Find where the given text appears and provide that cell's center as (x, y) coordinate. 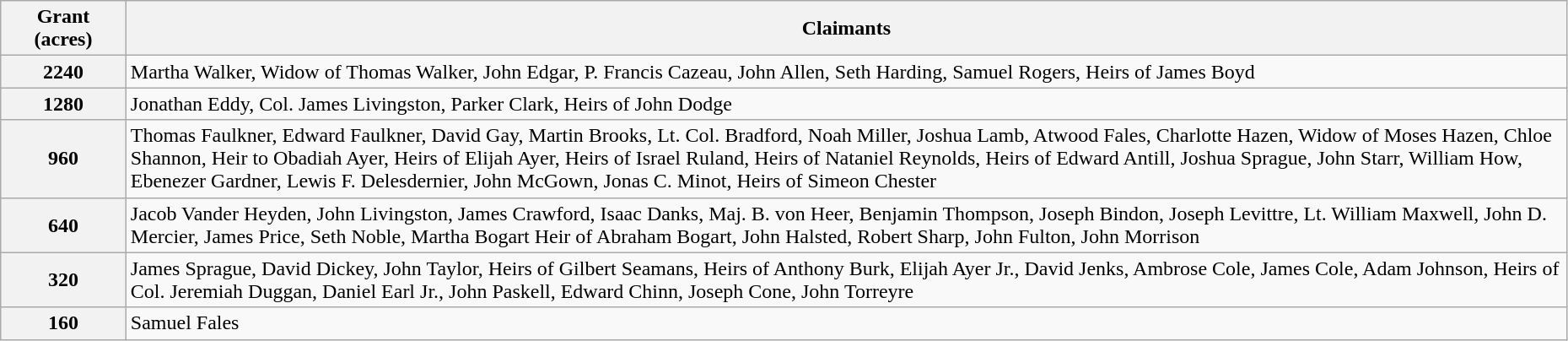
640 (64, 225)
2240 (64, 72)
Samuel Fales (846, 323)
160 (64, 323)
Jonathan Eddy, Col. James Livingston, Parker Clark, Heirs of John Dodge (846, 104)
960 (64, 159)
320 (64, 280)
Claimants (846, 29)
Grant(acres) (64, 29)
1280 (64, 104)
Martha Walker, Widow of Thomas Walker, John Edgar, P. Francis Cazeau, John Allen, Seth Harding, Samuel Rogers, Heirs of James Boyd (846, 72)
